Extract the [x, y] coordinate from the center of the cell holding the provided text.  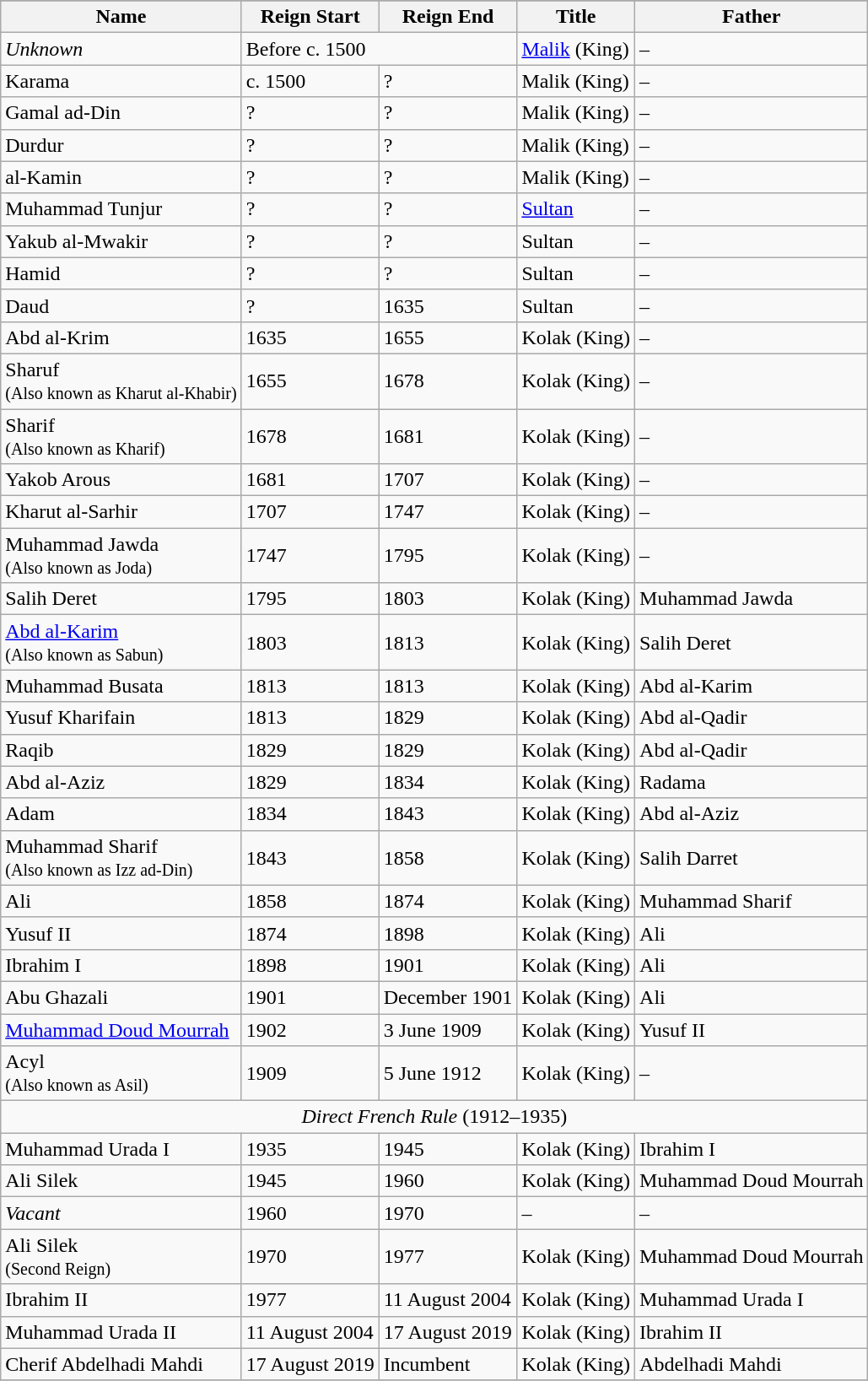
Muhammad Jawda(Also known as Joda) [121, 555]
Yakob Arous [121, 480]
Acyl(Also known as Asil) [121, 1073]
c. 1500 [310, 81]
Durdur [121, 145]
Abd al-Karim [752, 686]
Abu Ghazali [121, 997]
1935 [310, 1149]
Unknown [121, 49]
Abd al-Krim [121, 337]
1902 [310, 1030]
Title [576, 17]
Hamid [121, 273]
Before c. 1500 [380, 49]
Name [121, 17]
Muhammad Jawda [752, 599]
Sharuf(Also known as Kharut al-Khabir) [121, 381]
Sharif(Also known as Kharif) [121, 435]
Adam [121, 814]
Raqib [121, 750]
Abdelhadi Mahdi [752, 1364]
Kharut al-Sarhir [121, 512]
Abd al-Karim(Also known as Sabun) [121, 643]
Gamal ad-Din [121, 113]
Cherif Abdelhadi Mahdi [121, 1364]
Salih Darret [752, 857]
Karama [121, 81]
Yusuf Kharifain [121, 718]
Daud [121, 305]
Vacant [121, 1213]
Muhammad Sharif [752, 901]
Radama [752, 782]
Reign End [448, 17]
Incumbent [448, 1364]
December 1901 [448, 997]
Muhammad Urada II [121, 1332]
Muhammad Tunjur [121, 209]
5 June 1912 [448, 1073]
Ali Silek [121, 1181]
Reign Start [310, 17]
Muhammad Busata [121, 686]
Muhammad Sharif(Also known as Izz ad-Din) [121, 857]
Direct French Rule (1912–1935) [434, 1117]
Ali Silek(Second Reign) [121, 1257]
al-Kamin [121, 177]
3 June 1909 [448, 1030]
Father [752, 17]
1909 [310, 1073]
Yakub al-Mwakir [121, 241]
